Capture the cell that displays the provided text and extract its (x, y) central coordinate. 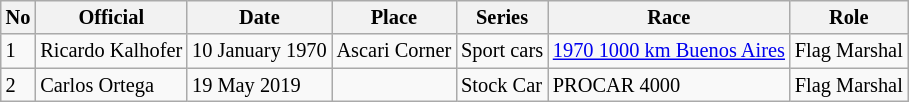
1 (18, 51)
Ricardo Kalhofer (111, 51)
No (18, 17)
2 (18, 85)
10 January 1970 (259, 51)
Place (394, 17)
Official (111, 17)
PROCAR 4000 (669, 85)
Series (502, 17)
Carlos Ortega (111, 85)
19 May 2019 (259, 85)
Stock Car (502, 85)
Role (849, 17)
1970 1000 km Buenos Aires (669, 51)
Date (259, 17)
Ascari Corner (394, 51)
Sport cars (502, 51)
Race (669, 17)
